Provide the (x, y) coordinate of the cell's center where the given text is located.  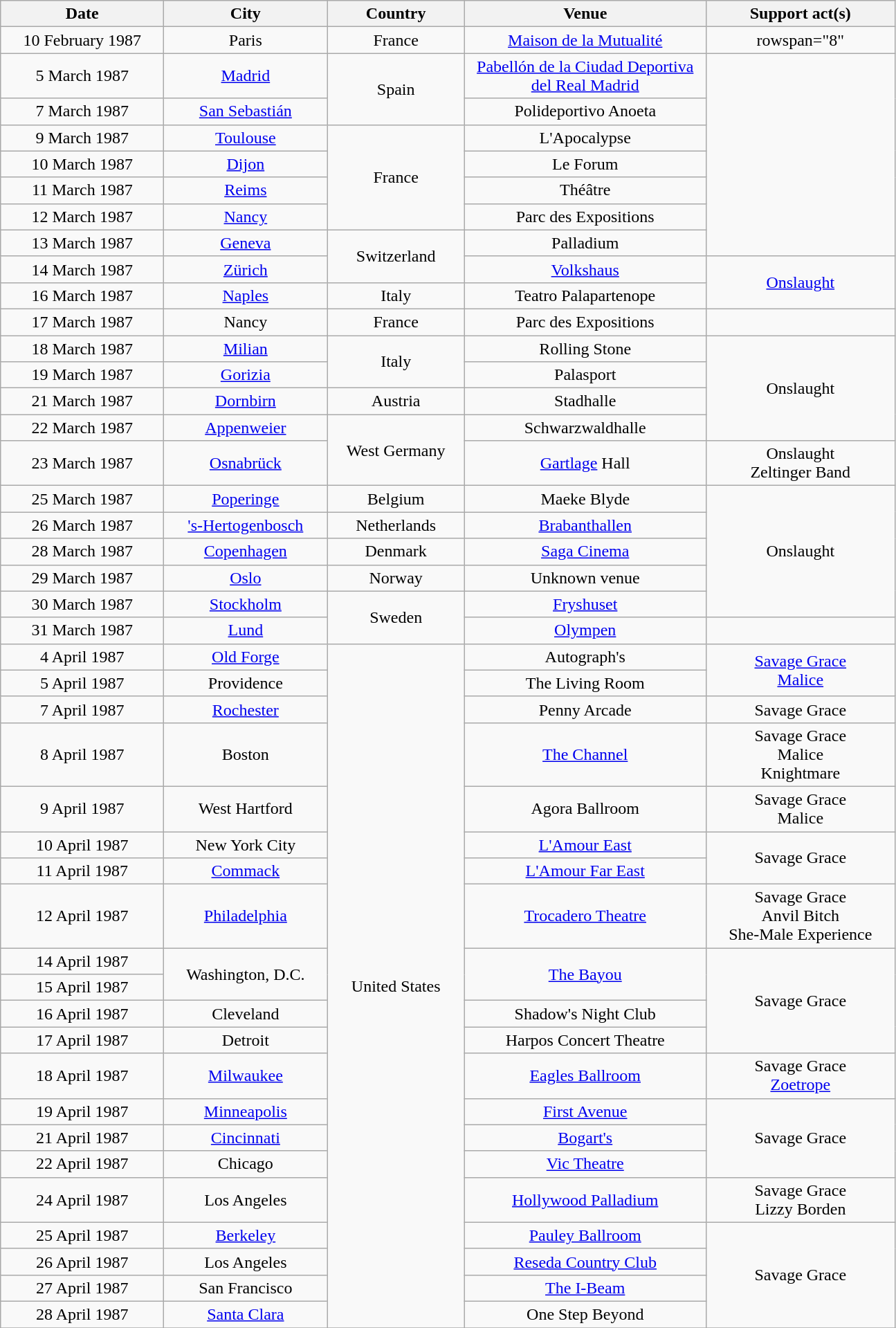
Netherlands (396, 525)
Santa Clara (246, 1314)
Lund (246, 630)
Boston (246, 754)
9 March 1987 (82, 138)
9 April 1987 (82, 808)
17 April 1987 (82, 1040)
The Channel (585, 754)
10 February 1987 (82, 40)
Pauley Ballroom (585, 1235)
Fryshuset (585, 604)
29 March 1987 (82, 578)
15 April 1987 (82, 988)
Venue (585, 14)
Harpos Concert Theatre (585, 1040)
27 April 1987 (82, 1288)
Spain (396, 89)
The Bayou (585, 974)
Cincinnati (246, 1138)
Stadhalle (585, 401)
rowspan="8" (801, 40)
Shadow's Night Club (585, 1014)
Commack (246, 871)
Reims (246, 190)
14 April 1987 (82, 961)
5 April 1987 (82, 683)
's-Hertogenbosch (246, 525)
21 March 1987 (82, 401)
Chicago (246, 1164)
Dornbirn (246, 401)
Rolling Stone (585, 348)
Naples (246, 295)
United States (396, 985)
Philadelphia (246, 916)
L'Amour Far East (585, 871)
Savage GraceLizzy Borden (801, 1200)
Penny Arcade (585, 709)
11 April 1987 (82, 871)
San Sebastián (246, 111)
Paris (246, 40)
Maison de la Mutualité (585, 40)
12 April 1987 (82, 916)
OnslaughtZeltinger Band (801, 464)
Eagles Ballroom (585, 1075)
26 April 1987 (82, 1262)
25 April 1987 (82, 1235)
31 March 1987 (82, 630)
Vic Theatre (585, 1164)
San Francisco (246, 1288)
25 March 1987 (82, 499)
Pabellón de la Ciudad Deportiva del Real Madrid (585, 76)
Savage GraceMaliceKnightmare (801, 754)
Austria (396, 401)
19 March 1987 (82, 375)
Trocadero Theatre (585, 916)
Cleveland (246, 1014)
5 March 1987 (82, 76)
12 March 1987 (82, 217)
Milwaukee (246, 1075)
Reseda Country Club (585, 1262)
17 March 1987 (82, 322)
16 March 1987 (82, 295)
26 March 1987 (82, 525)
New York City (246, 845)
Saga Cinema (585, 552)
Polideportivo Anoeta (585, 111)
Madrid (246, 76)
23 March 1987 (82, 464)
Stockholm (246, 604)
Unknown venue (585, 578)
16 April 1987 (82, 1014)
Olympen (585, 630)
Appenweier (246, 428)
Maeke Blyde (585, 499)
10 March 1987 (82, 164)
L'Amour East (585, 845)
13 March 1987 (82, 243)
Teatro Palapartenope (585, 295)
Poperinge (246, 499)
City (246, 14)
L'Apocalypse (585, 138)
West Hartford (246, 808)
Washington, D.C. (246, 974)
Copenhagen (246, 552)
Autograph's (585, 657)
Detroit (246, 1040)
22 March 1987 (82, 428)
19 April 1987 (82, 1111)
7 March 1987 (82, 111)
Palladium (585, 243)
The Living Room (585, 683)
11 March 1987 (82, 190)
The I-Beam (585, 1288)
10 April 1987 (82, 845)
Berkeley (246, 1235)
Théâtre (585, 190)
Norway (396, 578)
Brabanthallen (585, 525)
Old Forge (246, 657)
Le Forum (585, 164)
Dijon (246, 164)
Savage GraceAnvil BitchShe-Male Experience (801, 916)
Agora Ballroom (585, 808)
Geneva (246, 243)
18 April 1987 (82, 1075)
Hollywood Palladium (585, 1200)
Oslo (246, 578)
Zürich (246, 269)
7 April 1987 (82, 709)
One Step Beyond (585, 1314)
Rochester (246, 709)
30 March 1987 (82, 604)
Support act(s) (801, 14)
Milian (246, 348)
28 April 1987 (82, 1314)
24 April 1987 (82, 1200)
Gartlage Hall (585, 464)
Country (396, 14)
21 April 1987 (82, 1138)
First Avenue (585, 1111)
Osnabrück (246, 464)
Belgium (396, 499)
Minneapolis (246, 1111)
Schwarzwaldhalle (585, 428)
28 March 1987 (82, 552)
8 April 1987 (82, 754)
22 April 1987 (82, 1164)
West Germany (396, 450)
18 March 1987 (82, 348)
Providence (246, 683)
Bogart's (585, 1138)
Volkshaus (585, 269)
Palasport (585, 375)
Toulouse (246, 138)
Denmark (396, 552)
4 April 1987 (82, 657)
Savage GraceZoetrope (801, 1075)
14 March 1987 (82, 269)
Switzerland (396, 256)
Sweden (396, 617)
Date (82, 14)
Gorizia (246, 375)
